Detect which cell encompasses the target text, then output its [X, Y] center coordinate. 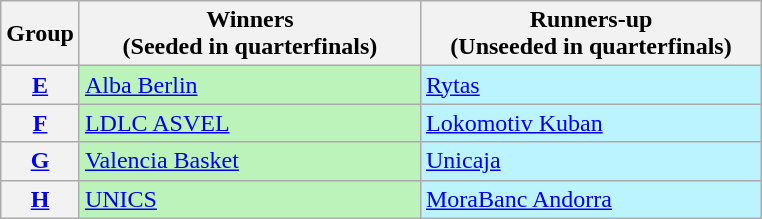
Rytas [590, 85]
Group [40, 34]
Runners-up(Unseeded in quarterfinals) [590, 34]
Alba Berlin [250, 85]
LDLC ASVEL [250, 123]
Valencia Basket [250, 161]
G [40, 161]
E [40, 85]
Lokomotiv Kuban [590, 123]
Winners(Seeded in quarterfinals) [250, 34]
H [40, 199]
UNICS [250, 199]
MoraBanc Andorra [590, 199]
F [40, 123]
Unicaja [590, 161]
